Provide the (x, y) coordinate of the cell's center where the given text is located.  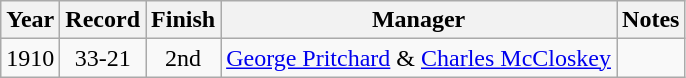
Manager (419, 20)
Record (103, 20)
Year (30, 20)
2nd (184, 58)
1910 (30, 58)
Notes (651, 20)
33-21 (103, 58)
Finish (184, 20)
George Pritchard & Charles McCloskey (419, 58)
